Return the (X, Y) coordinate for the center point of the cell that contains the specified text.  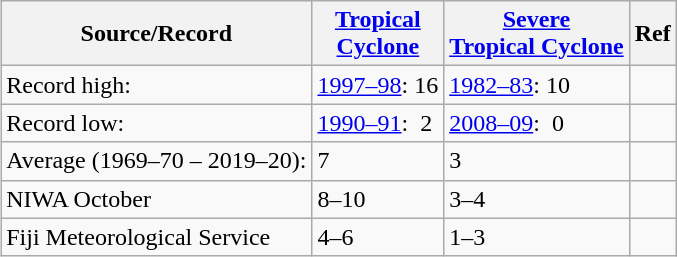
Record low: (156, 123)
1–3 (537, 237)
SevereTropical Cyclone (537, 34)
1997–98: 16 (378, 85)
TropicalCyclone (378, 34)
Record high: (156, 85)
3–4 (537, 199)
8–10 (378, 199)
Fiji Meteorological Service (156, 237)
7 (378, 161)
1990–91: 2 (378, 123)
Average (1969–70 – 2019–20): (156, 161)
2008–09: 0 (537, 123)
Source/Record (156, 34)
Ref (652, 34)
3 (537, 161)
1982–83: 10 (537, 85)
NIWA October (156, 199)
4–6 (378, 237)
